Identify which cell holds the provided text, then report its (X, Y) central coordinate. 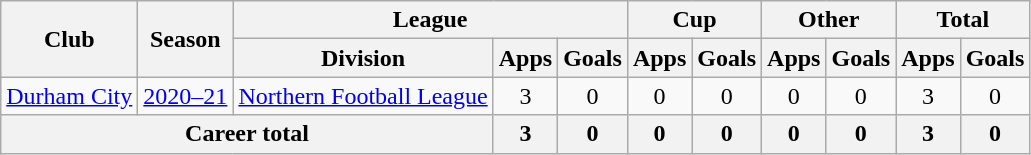
Cup (694, 20)
Northern Football League (363, 96)
Club (70, 39)
Other (829, 20)
Durham City (70, 96)
Season (186, 39)
Division (363, 58)
2020–21 (186, 96)
League (430, 20)
Total (963, 20)
Career total (247, 134)
